Locate the cell with the specified text and output its [x, y] center coordinate. 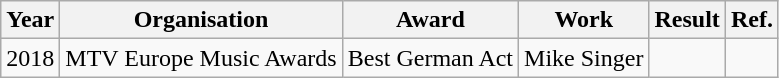
Result [687, 20]
Mike Singer [584, 58]
Year [30, 20]
MTV Europe Music Awards [201, 58]
Ref. [752, 20]
Award [430, 20]
Work [584, 20]
2018 [30, 58]
Best German Act [430, 58]
Organisation [201, 20]
